For the text-containing cell, return its midpoint in [X, Y] coordinate format. 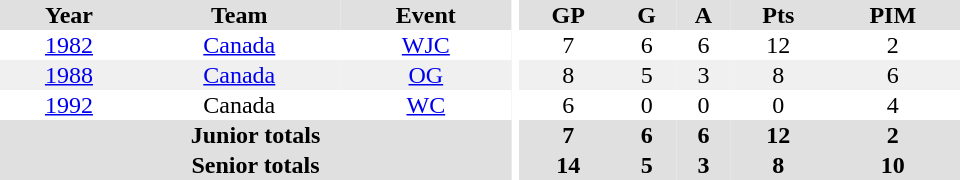
WC [426, 105]
1982 [69, 45]
Year [69, 15]
G [646, 15]
OG [426, 75]
1992 [69, 105]
Senior totals [256, 165]
10 [893, 165]
PIM [893, 15]
Team [240, 15]
Event [426, 15]
1988 [69, 75]
WJC [426, 45]
GP [568, 15]
14 [568, 165]
Pts [778, 15]
4 [893, 105]
Junior totals [256, 135]
A [704, 15]
